Extract the (x, y) coordinate from the center of the cell holding the provided text.  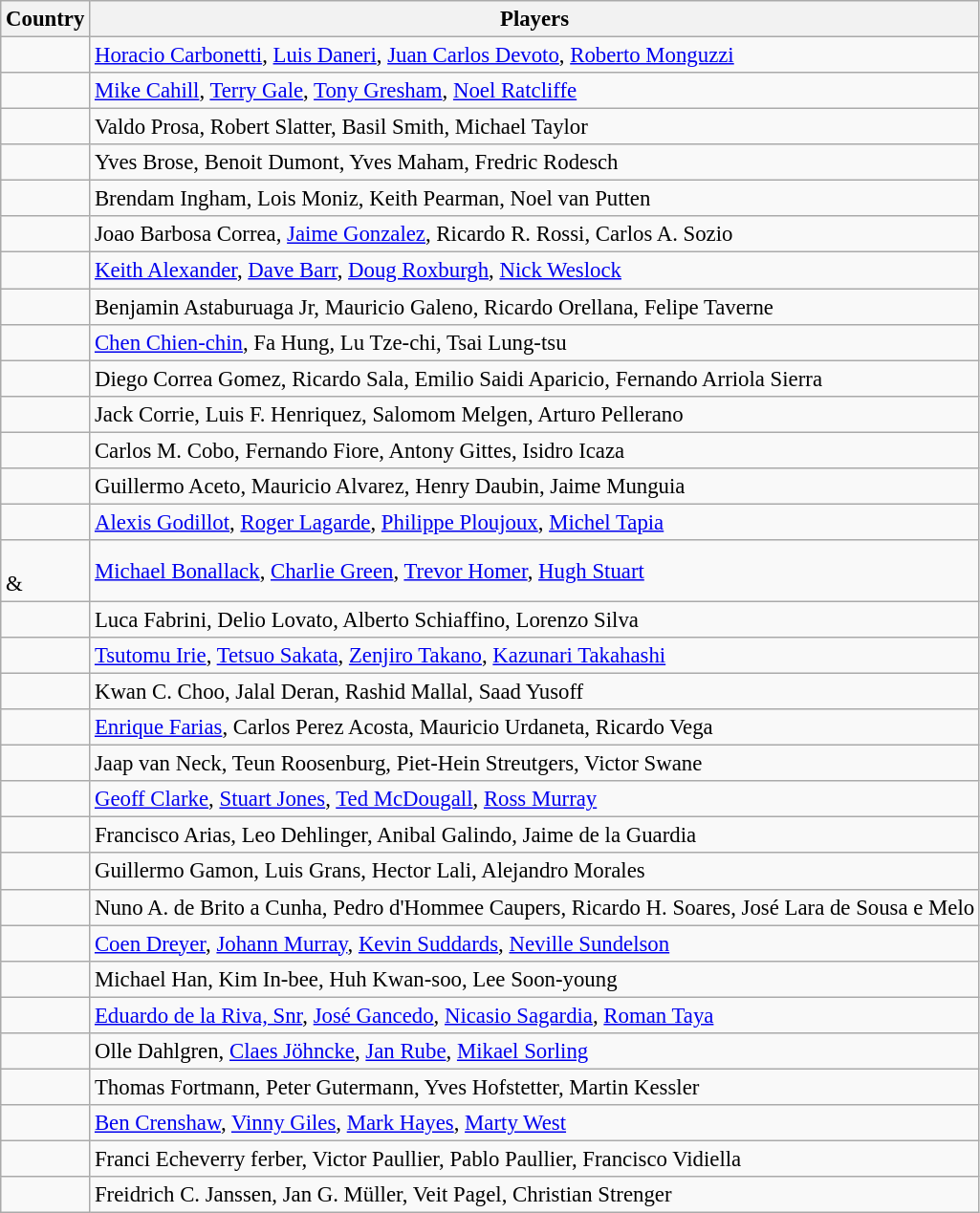
Coen Dreyer, Johann Murray, Kevin Suddards, Neville Sundelson (535, 943)
Horacio Carbonetti, Luis Daneri, Juan Carlos Devoto, Roberto Monguzzi (535, 55)
& (46, 572)
Diego Correa Gomez, Ricardo Sala, Emilio Saidi Aparicio, Fernando Arriola Sierra (535, 379)
Ben Crenshaw, Vinny Giles, Mark Hayes, Marty West (535, 1123)
Tsutomu Irie, Tetsuo Sakata, Zenjiro Takano, Kazunari Takahashi (535, 656)
Franci Echeverry ferber, Victor Paullier, Pablo Paullier, Francisco Vidiella (535, 1159)
Enrique Farias, Carlos Perez Acosta, Mauricio Urdaneta, Ricardo Vega (535, 727)
Country (46, 19)
Mike Cahill, Terry Gale, Tony Gresham, Noel Ratcliffe (535, 91)
Geoff Clarke, Stuart Jones, Ted McDougall, Ross Murray (535, 799)
Valdo Prosa, Robert Slatter, Basil Smith, Michael Taylor (535, 127)
Nuno A. de Brito a Cunha, Pedro d'Hommee Caupers, Ricardo H. Soares, José Lara de Sousa e Melo (535, 907)
Carlos M. Cobo, Fernando Fiore, Antony Gittes, Isidro Icaza (535, 450)
Luca Fabrini, Delio Lovato, Alberto Schiaffino, Lorenzo Silva (535, 619)
Guillermo Aceto, Mauricio Alvarez, Henry Daubin, Jaime Munguia (535, 487)
Jaap van Neck, Teun Roosenburg, Piet-Hein Streutgers, Victor Swane (535, 764)
Michael Han, Kim In-bee, Huh Kwan-soo, Lee Soon-young (535, 979)
Olle Dahlgren, Claes Jöhncke, Jan Rube, Mikael Sorling (535, 1051)
Keith Alexander, Dave Barr, Doug Roxburgh, Nick Weslock (535, 271)
Alexis Godillot, Roger Lagarde, Philippe Ploujoux, Michel Tapia (535, 522)
Thomas Fortmann, Peter Gutermann, Yves Hofstetter, Martin Kessler (535, 1087)
Francisco Arias, Leo Dehlinger, Anibal Galindo, Jaime de la Guardia (535, 835)
Yves Brose, Benoit Dumont, Yves Maham, Fredric Rodesch (535, 162)
Joao Barbosa Correa, Jaime Gonzalez, Ricardo R. Rossi, Carlos A. Sozio (535, 234)
Kwan C. Choo, Jalal Deran, Rashid Mallal, Saad Yusoff (535, 692)
Benjamin Astaburuaga Jr, Mauricio Galeno, Ricardo Orellana, Felipe Taverne (535, 307)
Chen Chien-chin, Fa Hung, Lu Tze-chi, Tsai Lung-tsu (535, 342)
Brendam Ingham, Lois Moniz, Keith Pearman, Noel van Putten (535, 199)
Eduardo de la Riva, Snr, José Gancedo, Nicasio Sagardia, Roman Taya (535, 1015)
Freidrich C. Janssen, Jan G. Müller, Veit Pagel, Christian Strenger (535, 1195)
Guillermo Gamon, Luis Grans, Hector Lali, Alejandro Morales (535, 872)
Players (535, 19)
Michael Bonallack, Charlie Green, Trevor Homer, Hugh Stuart (535, 572)
Jack Corrie, Luis F. Henriquez, Salomom Melgen, Arturo Pellerano (535, 414)
